Return the [X, Y] coordinate for the center point of the cell that contains the specified text.  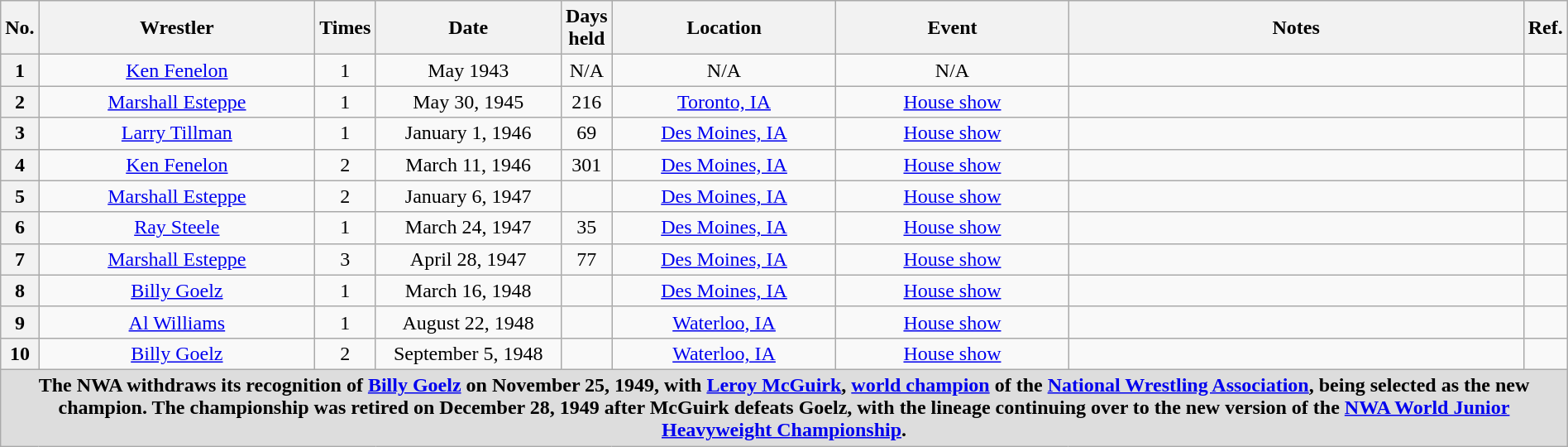
Al Williams [177, 322]
No. [20, 28]
77 [586, 259]
May 30, 1945 [468, 102]
Days held [586, 28]
301 [586, 165]
September 5, 1948 [468, 353]
Date [468, 28]
January 6, 1947 [468, 196]
216 [586, 102]
March 11, 1946 [468, 165]
Ray Steele [177, 228]
9 [20, 322]
August 22, 1948 [468, 322]
Wrestler [177, 28]
Larry Tillman [177, 133]
Ref. [1545, 28]
April 28, 1947 [468, 259]
March 24, 1947 [468, 228]
January 1, 1946 [468, 133]
March 16, 1948 [468, 291]
Event [953, 28]
May 1943 [468, 70]
69 [586, 133]
Notes [1296, 28]
7 [20, 259]
35 [586, 228]
6 [20, 228]
5 [20, 196]
Times [346, 28]
4 [20, 165]
8 [20, 291]
10 [20, 353]
Toronto, IA [724, 102]
Location [724, 28]
